Search for the cell housing the specified text and yield its [X, Y] center coordinate. 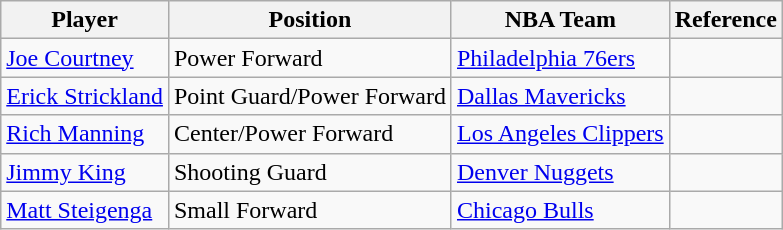
Player [85, 20]
Denver Nuggets [560, 172]
Joe Courtney [85, 58]
Position [310, 20]
Los Angeles Clippers [560, 134]
NBA Team [560, 20]
Shooting Guard [310, 172]
Matt Steigenga [85, 210]
Center/Power Forward [310, 134]
Dallas Mavericks [560, 96]
Power Forward [310, 58]
Chicago Bulls [560, 210]
Philadelphia 76ers [560, 58]
Small Forward [310, 210]
Reference [726, 20]
Erick Strickland [85, 96]
Point Guard/Power Forward [310, 96]
Rich Manning [85, 134]
Jimmy King [85, 172]
